For the text-containing cell, return its midpoint in (X, Y) coordinate format. 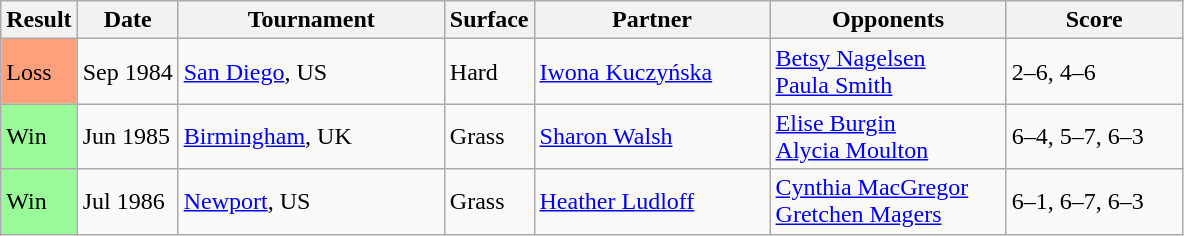
Sharon Walsh (652, 136)
Score (1094, 20)
Iwona Kuczyńska (652, 72)
Jul 1986 (128, 202)
Opponents (888, 20)
Result (39, 20)
Sep 1984 (128, 72)
Tournament (311, 20)
Elise Burgin Alycia Moulton (888, 136)
Cynthia MacGregor Gretchen Magers (888, 202)
Birmingham, UK (311, 136)
Loss (39, 72)
Heather Ludloff (652, 202)
6–4, 5–7, 6–3 (1094, 136)
Newport, US (311, 202)
Jun 1985 (128, 136)
Betsy Nagelsen Paula Smith (888, 72)
6–1, 6–7, 6–3 (1094, 202)
Hard (489, 72)
Surface (489, 20)
San Diego, US (311, 72)
Date (128, 20)
2–6, 4–6 (1094, 72)
Partner (652, 20)
